Extract the (x, y) coordinate from the center of the cell holding the provided text.  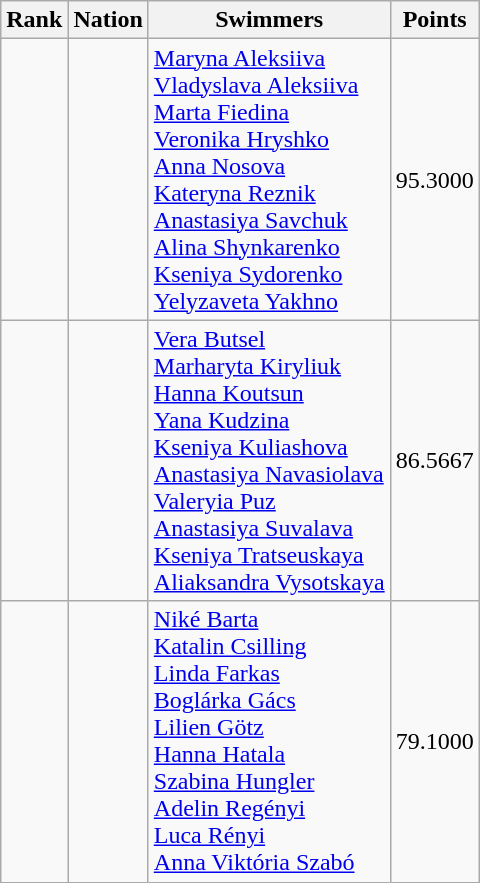
Nation (108, 20)
Niké BartaKatalin CsillingLinda FarkasBoglárka GácsLilien GötzHanna HatalaSzabina HunglerAdelin Regényi Luca RényiAnna Viktória Szabó (269, 742)
86.5667 (434, 460)
79.1000 (434, 742)
Rank (34, 20)
Points (434, 20)
95.3000 (434, 180)
Swimmers (269, 20)
